Pinpoint the cell where the given text exists, returning its [X, Y] midpoint coordinate. 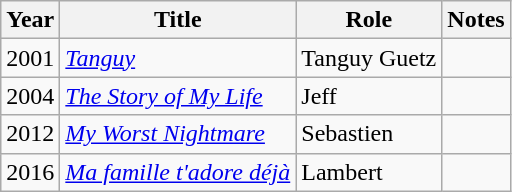
Lambert [369, 172]
2004 [30, 96]
Jeff [369, 96]
Tanguy [178, 58]
Notes [476, 20]
Ma famille t'adore déjà [178, 172]
Year [30, 20]
2001 [30, 58]
Tanguy Guetz [369, 58]
Sebastien [369, 134]
The Story of My Life [178, 96]
2016 [30, 172]
2012 [30, 134]
Role [369, 20]
Title [178, 20]
My Worst Nightmare [178, 134]
